Return the [x, y] coordinate for the center point of the cell that contains the specified text.  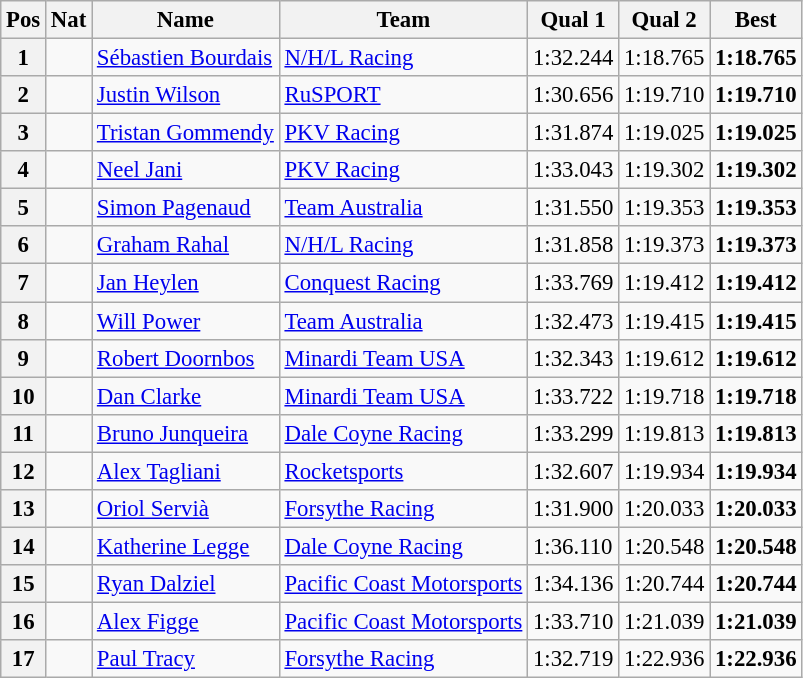
1:32.343 [574, 358]
13 [24, 509]
Ryan Dalziel [186, 584]
10 [24, 396]
Katherine Legge [186, 546]
1:32.607 [574, 471]
Nat [69, 20]
1:33.710 [574, 621]
Simon Pagenaud [186, 208]
Paul Tracy [186, 659]
3 [24, 133]
17 [24, 659]
Conquest Racing [404, 283]
1:31.858 [574, 245]
1:34.136 [574, 584]
5 [24, 208]
Dan Clarke [186, 396]
Neel Jani [186, 170]
Alex Figge [186, 621]
Oriol Servià [186, 509]
16 [24, 621]
Team [404, 20]
1:33.769 [574, 283]
1:31.900 [574, 509]
12 [24, 471]
1:32.473 [574, 321]
8 [24, 321]
1:32.244 [574, 58]
Best [756, 20]
4 [24, 170]
Graham Rahal [186, 245]
Qual 1 [574, 20]
Pos [24, 20]
1:31.550 [574, 208]
1:36.110 [574, 546]
11 [24, 433]
Jan Heylen [186, 283]
1 [24, 58]
7 [24, 283]
Robert Doornbos [186, 358]
Name [186, 20]
1:31.874 [574, 133]
Qual 2 [664, 20]
Will Power [186, 321]
1:33.722 [574, 396]
Justin Wilson [186, 95]
1:33.299 [574, 433]
1:30.656 [574, 95]
9 [24, 358]
2 [24, 95]
Bruno Junqueira [186, 433]
Alex Tagliani [186, 471]
Tristan Gommendy [186, 133]
6 [24, 245]
15 [24, 584]
1:32.719 [574, 659]
Sébastien Bourdais [186, 58]
Rocketsports [404, 471]
1:33.043 [574, 170]
RuSPORT [404, 95]
14 [24, 546]
